Scan for the cell matching the given text and deliver its (x, y) coordinate at center. 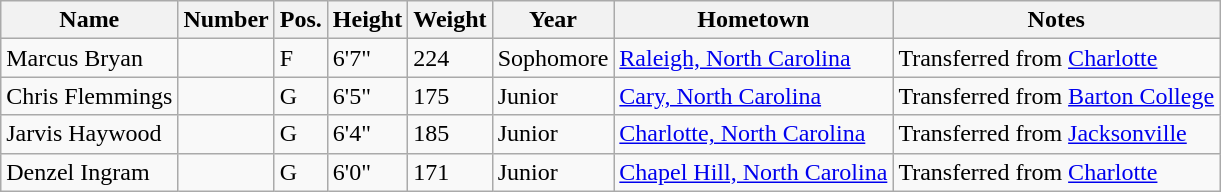
Notes (1056, 20)
Height (367, 20)
Chris Flemmings (90, 96)
6'0" (367, 172)
6'5" (367, 96)
171 (450, 172)
Hometown (754, 20)
Marcus Bryan (90, 58)
Transferred from Jacksonville (1056, 134)
Chapel Hill, North Carolina (754, 172)
Name (90, 20)
175 (450, 96)
Cary, North Carolina (754, 96)
Year (553, 20)
Sophomore (553, 58)
Weight (450, 20)
6'7" (367, 58)
Raleigh, North Carolina (754, 58)
Denzel Ingram (90, 172)
Transferred from Barton College (1056, 96)
185 (450, 134)
Jarvis Haywood (90, 134)
Pos. (300, 20)
224 (450, 58)
Charlotte, North Carolina (754, 134)
Number (226, 20)
6'4" (367, 134)
F (300, 58)
